Capture the cell that displays the provided text and extract its (X, Y) central coordinate. 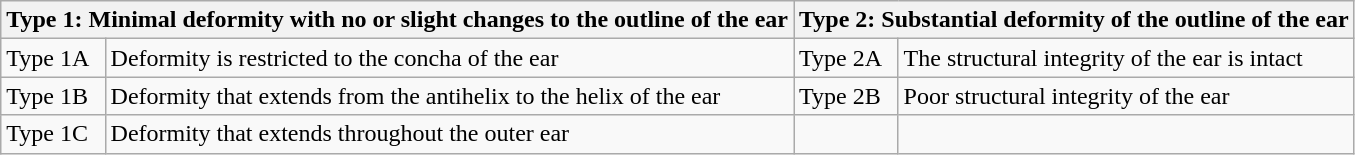
Type 2A (846, 58)
Type 1C (53, 134)
Deformity that extends throughout the outer ear (450, 134)
Poor structural integrity of the ear (1126, 96)
Type 2: Substantial deformity of the outline of the ear (1074, 20)
Deformity that extends from the antihelix to the helix of the ear (450, 96)
The structural integrity of the ear is intact (1126, 58)
Type 2B (846, 96)
Type 1B (53, 96)
Deformity is restricted to the concha of the ear (450, 58)
Type 1A (53, 58)
Type 1: Minimal deformity with no or slight changes to the outline of the ear (398, 20)
